Pinpoint the cell where the given text exists, returning its (X, Y) midpoint coordinate. 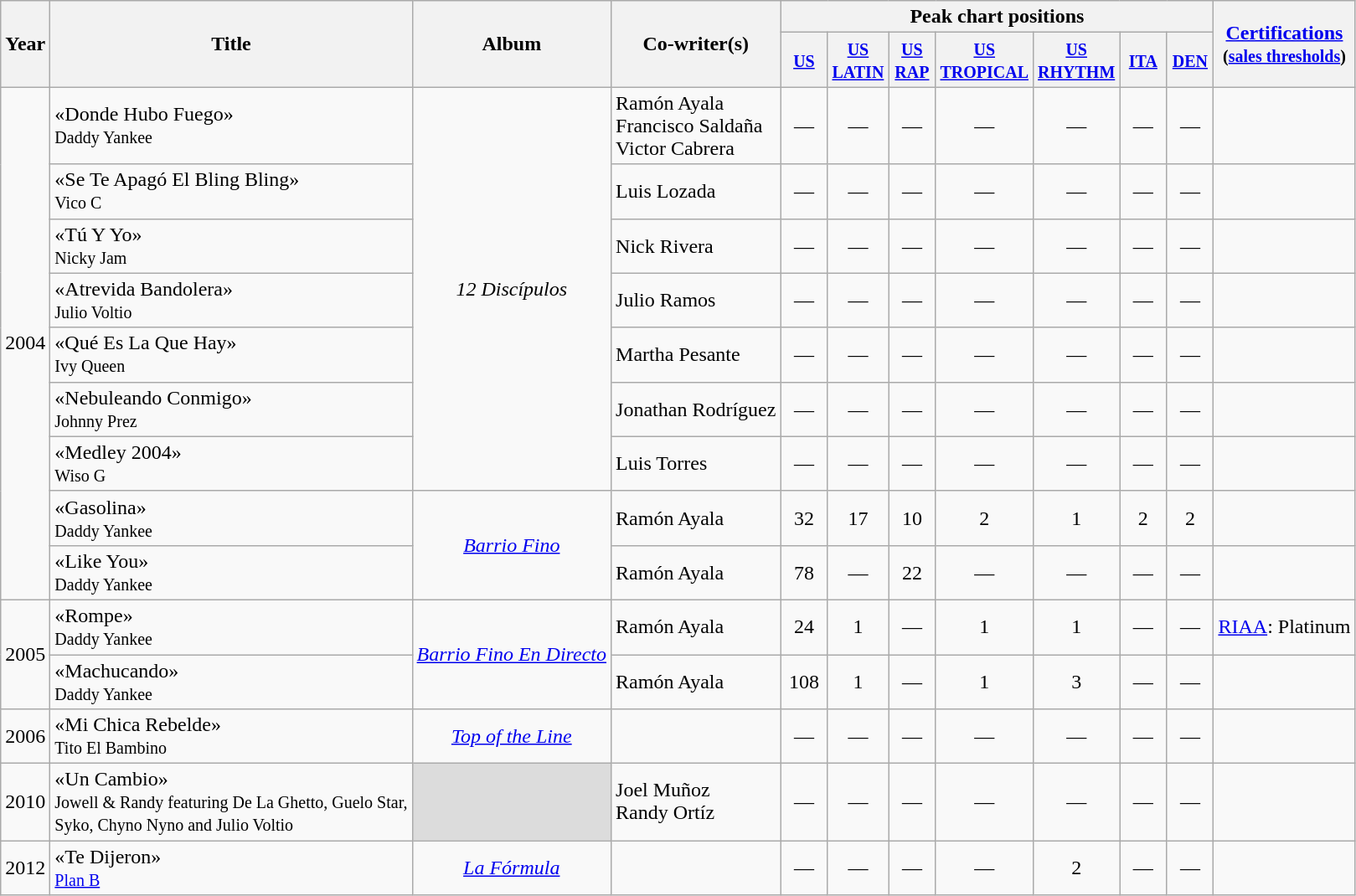
DEN (1190, 60)
Top of the Line (511, 737)
Martha Pesante (696, 355)
Barrio Fino (511, 545)
Jonathan Rodríguez (696, 409)
Album (511, 44)
US (804, 60)
USTROPICAL (985, 60)
2005 (25, 654)
Barrio Fino En Directo (511, 654)
USRHYTHM (1077, 60)
32 (804, 518)
La Fórmula (511, 868)
«Gasolina»Daddy Yankee (231, 518)
«Se Te Apagó El Bling Bling»Vico C (231, 191)
«Tú Y Yo»Nicky Jam (231, 246)
Luis Lozada (696, 191)
«Machucando»Daddy Yankee (231, 682)
78 (804, 573)
ITA (1143, 60)
«Te Dijeron»Plan B (231, 868)
17 (858, 518)
«Un Cambio»Jowell & Randy featuring De La Ghetto, Guelo Star,Syko, Chyno Nyno and Julio Voltio (231, 802)
Title (231, 44)
2010 (25, 802)
«Medley 2004»Wiso G (231, 464)
USRAP (912, 60)
10 (912, 518)
Peak chart positions (997, 17)
2012 (25, 868)
Luis Torres (696, 464)
«Atrevida Bandolera»Julio Voltio (231, 300)
RIAA: Platinum (1285, 626)
22 (912, 573)
Julio Ramos (696, 300)
«Rompe»Daddy Yankee (231, 626)
108 (804, 682)
2004 (25, 343)
Certifications(sales thresholds) (1285, 44)
«Nebuleando Conmigo»Johnny Prez (231, 409)
24 (804, 626)
«Donde Hubo Fuego»Daddy Yankee (231, 126)
«Qué Es La Que Hay»Ivy Queen (231, 355)
Year (25, 44)
Ramón AyalaFrancisco SaldañaVictor Cabrera (696, 126)
Joel MuñozRandy Ortíz (696, 802)
«Mi Chica Rebelde»Tito El Bambino (231, 737)
Co-writer(s) (696, 44)
«Like You»Daddy Yankee (231, 573)
USLATIN (858, 60)
3 (1077, 682)
12 Discípulos (511, 289)
2006 (25, 737)
Nick Rivera (696, 246)
